Identify which cell holds the provided text, then report its [X, Y] central coordinate. 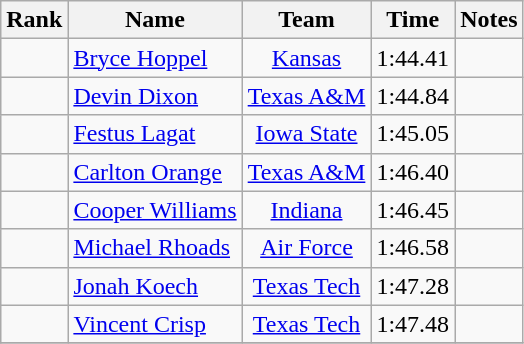
Cooper Williams [155, 210]
Air Force [306, 248]
Notes [489, 20]
1:46.45 [413, 210]
Iowa State [306, 134]
Bryce Hoppel [155, 58]
Indiana [306, 210]
Vincent Crisp [155, 324]
1:47.48 [413, 324]
Jonah Koech [155, 286]
Rank [34, 20]
Team [306, 20]
Devin Dixon [155, 96]
1:45.05 [413, 134]
Festus Lagat [155, 134]
1:44.41 [413, 58]
Kansas [306, 58]
1:46.40 [413, 172]
Carlton Orange [155, 172]
Name [155, 20]
Michael Rhoads [155, 248]
Time [413, 20]
1:47.28 [413, 286]
1:44.84 [413, 96]
1:46.58 [413, 248]
